Identify which cell holds the provided text, then report its [X, Y] central coordinate. 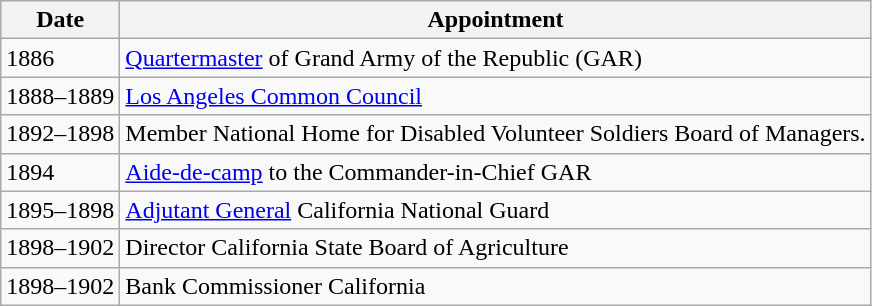
Quartermaster of Grand Army of the Republic (GAR) [496, 58]
Aide-de-camp to the Commander-in-Chief GAR [496, 172]
1892–1898 [60, 134]
Member National Home for Disabled Volunteer Soldiers Board of Managers. [496, 134]
Adjutant General California National Guard [496, 210]
1894 [60, 172]
Date [60, 20]
Bank Commissioner California [496, 286]
1886 [60, 58]
1888–1889 [60, 96]
1895–1898 [60, 210]
Appointment [496, 20]
Los Angeles Common Council [496, 96]
Director California State Board of Agriculture [496, 248]
